Scan for the cell matching the given text and deliver its [X, Y] coordinate at center. 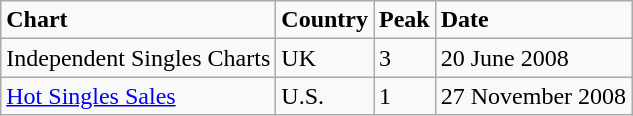
Country [325, 20]
3 [405, 58]
U.S. [325, 96]
20 June 2008 [533, 58]
Peak [405, 20]
27 November 2008 [533, 96]
Date [533, 20]
1 [405, 96]
Independent Singles Charts [138, 58]
Chart [138, 20]
Hot Singles Sales [138, 96]
UK [325, 58]
